Return [x, y] of the center of cell containing provided text 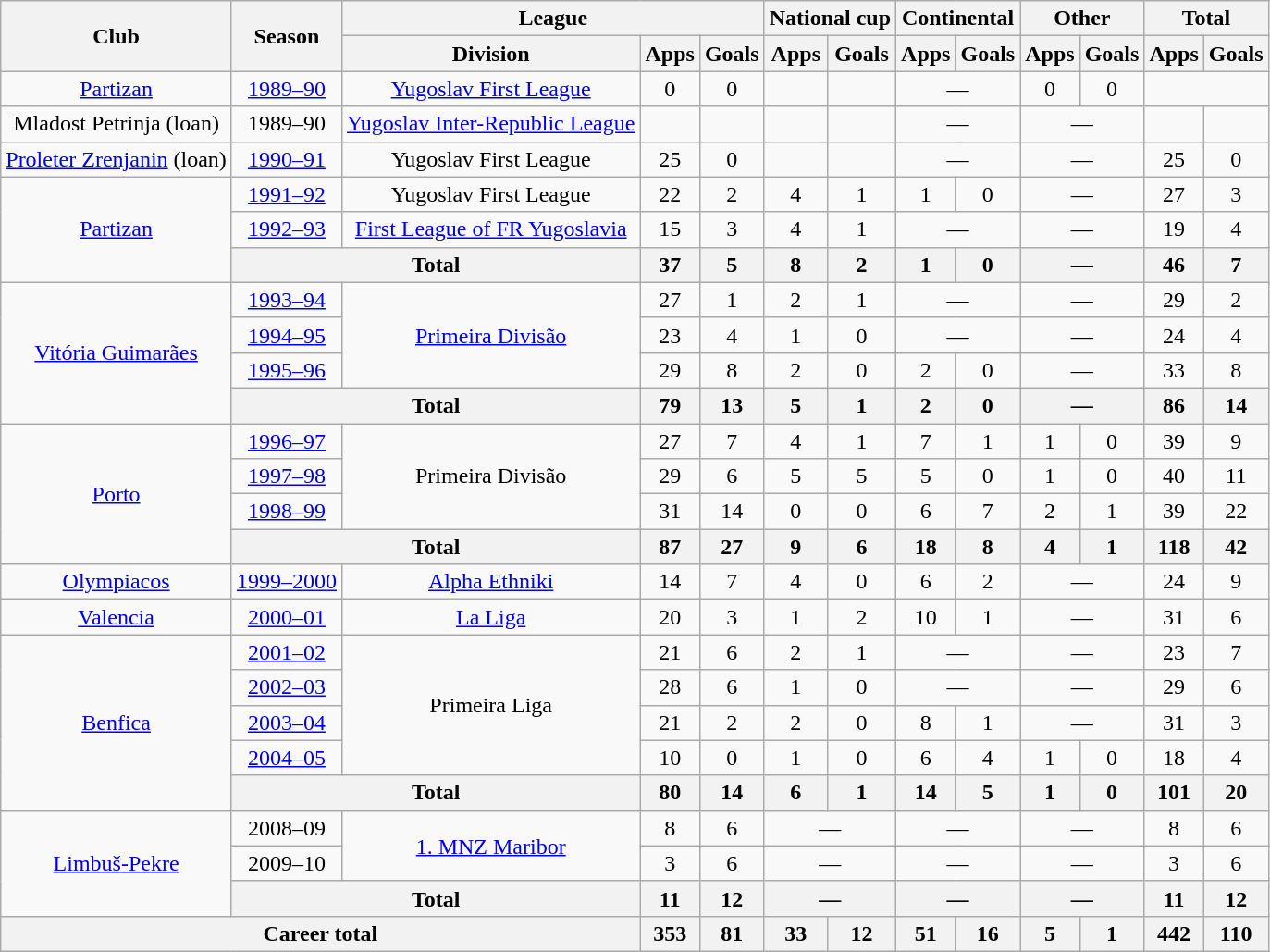
Vitória Guimarães [117, 352]
1996–97 [287, 441]
81 [732, 933]
16 [988, 933]
118 [1174, 547]
Primeira Liga [490, 705]
Porto [117, 494]
2008–09 [287, 828]
2009–10 [287, 863]
2001–02 [287, 652]
League [553, 19]
1993–94 [287, 300]
86 [1174, 405]
Yugoslav Inter-Republic League [490, 124]
79 [670, 405]
Proleter Zrenjanin (loan) [117, 159]
Limbuš-Pekre [117, 863]
51 [926, 933]
Career total [320, 933]
1992–93 [287, 229]
National cup [830, 19]
1. MNZ Maribor [490, 846]
110 [1236, 933]
353 [670, 933]
2002–03 [287, 687]
Continental [958, 19]
1990–91 [287, 159]
2003–04 [287, 723]
28 [670, 687]
1994–95 [287, 335]
Club [117, 36]
1998–99 [287, 512]
101 [1174, 793]
19 [1174, 229]
37 [670, 265]
87 [670, 547]
15 [670, 229]
42 [1236, 547]
Mladost Petrinja (loan) [117, 124]
First League of FR Yugoslavia [490, 229]
Division [490, 54]
Other [1082, 19]
Valencia [117, 617]
La Liga [490, 617]
1997–98 [287, 476]
1995–96 [287, 370]
2000–01 [287, 617]
1991–92 [287, 194]
Season [287, 36]
2004–05 [287, 758]
40 [1174, 476]
Benfica [117, 723]
46 [1174, 265]
Olympiacos [117, 582]
80 [670, 793]
13 [732, 405]
1999–2000 [287, 582]
Alpha Ethniki [490, 582]
442 [1174, 933]
